Locate the cell with the specified text and output its [x, y] center coordinate. 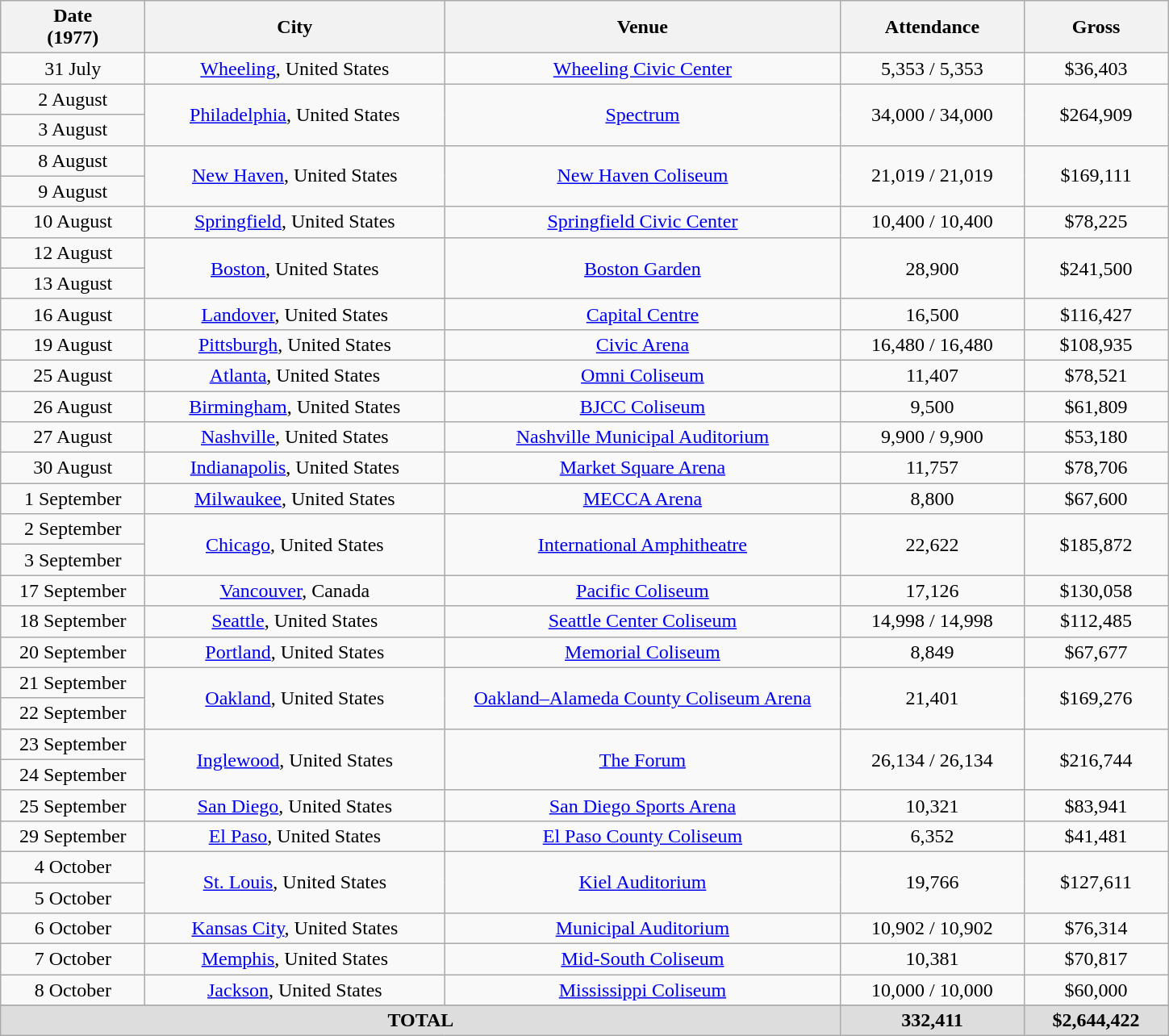
5,353 / 5,353 [933, 69]
St. Louis, United States [295, 882]
2 August [73, 99]
10,000 / 10,000 [933, 990]
El Paso, United States [295, 836]
1 September [73, 499]
Landover, United States [295, 314]
21,019 / 21,019 [933, 176]
Venue [642, 27]
$127,611 [1096, 882]
22,622 [933, 545]
Memorial Coliseum [642, 652]
25 September [73, 805]
9 August [73, 191]
San Diego Sports Arena [642, 805]
Springfield, United States [295, 222]
Philadelphia, United States [295, 115]
$264,909 [1096, 115]
$78,225 [1096, 222]
10,902 / 10,902 [933, 929]
Attendance [933, 27]
$78,706 [1096, 468]
18 September [73, 621]
Memphis, United States [295, 959]
$216,744 [1096, 759]
10 August [73, 222]
$41,481 [1096, 836]
$169,276 [1096, 698]
26 August [73, 406]
Chicago, United States [295, 545]
$76,314 [1096, 929]
26,134 / 26,134 [933, 759]
4 October [73, 867]
Vancouver, Canada [295, 591]
20 September [73, 652]
Market Square Arena [642, 468]
$2,644,422 [1096, 1021]
$116,427 [1096, 314]
$70,817 [1096, 959]
17,126 [933, 591]
10,400 / 10,400 [933, 222]
Springfield Civic Center [642, 222]
30 August [73, 468]
$83,941 [1096, 805]
Wheeling Civic Center [642, 69]
24 September [73, 775]
11,757 [933, 468]
$241,500 [1096, 268]
Portland, United States [295, 652]
21 September [73, 683]
Date(1977) [73, 27]
$67,600 [1096, 499]
8 October [73, 990]
Boston, United States [295, 268]
New Haven, United States [295, 176]
9,500 [933, 406]
Pacific Coliseum [642, 591]
$108,935 [1096, 345]
$185,872 [1096, 545]
23 September [73, 744]
Municipal Auditorium [642, 929]
6,352 [933, 836]
12 August [73, 253]
$61,809 [1096, 406]
Atlanta, United States [295, 375]
Oakland, United States [295, 698]
27 August [73, 437]
New Haven Coliseum [642, 176]
$36,403 [1096, 69]
City [295, 27]
28,900 [933, 268]
Mississippi Coliseum [642, 990]
16,480 / 16,480 [933, 345]
2 September [73, 529]
Spectrum [642, 115]
8 August [73, 161]
The Forum [642, 759]
TOTAL [421, 1021]
11,407 [933, 375]
Jackson, United States [295, 990]
Seattle, United States [295, 621]
Nashville, United States [295, 437]
34,000 / 34,000 [933, 115]
31 July [73, 69]
14,998 / 14,998 [933, 621]
3 August [73, 130]
Omni Coliseum [642, 375]
Birmingham, United States [295, 406]
19,766 [933, 882]
BJCC Coliseum [642, 406]
22 September [73, 713]
$60,000 [1096, 990]
332,411 [933, 1021]
16,500 [933, 314]
13 August [73, 283]
$112,485 [1096, 621]
El Paso County Coliseum [642, 836]
10,321 [933, 805]
Gross [1096, 27]
Boston Garden [642, 268]
10,381 [933, 959]
Kansas City, United States [295, 929]
3 September [73, 560]
Seattle Center Coliseum [642, 621]
San Diego, United States [295, 805]
Wheeling, United States [295, 69]
Kiel Auditorium [642, 882]
$169,111 [1096, 176]
$53,180 [1096, 437]
Inglewood, United States [295, 759]
7 October [73, 959]
29 September [73, 836]
Oakland–Alameda County Coliseum Arena [642, 698]
Civic Arena [642, 345]
$78,521 [1096, 375]
Pittsburgh, United States [295, 345]
Nashville Municipal Auditorium [642, 437]
25 August [73, 375]
9,900 / 9,900 [933, 437]
International Amphitheatre [642, 545]
19 August [73, 345]
5 October [73, 898]
$67,677 [1096, 652]
16 August [73, 314]
Mid-South Coliseum [642, 959]
Capital Centre [642, 314]
8,849 [933, 652]
17 September [73, 591]
Indianapolis, United States [295, 468]
$130,058 [1096, 591]
21,401 [933, 698]
8,800 [933, 499]
MECCA Arena [642, 499]
6 October [73, 929]
Milwaukee, United States [295, 499]
